Search for the cell housing the specified text and yield its (x, y) center coordinate. 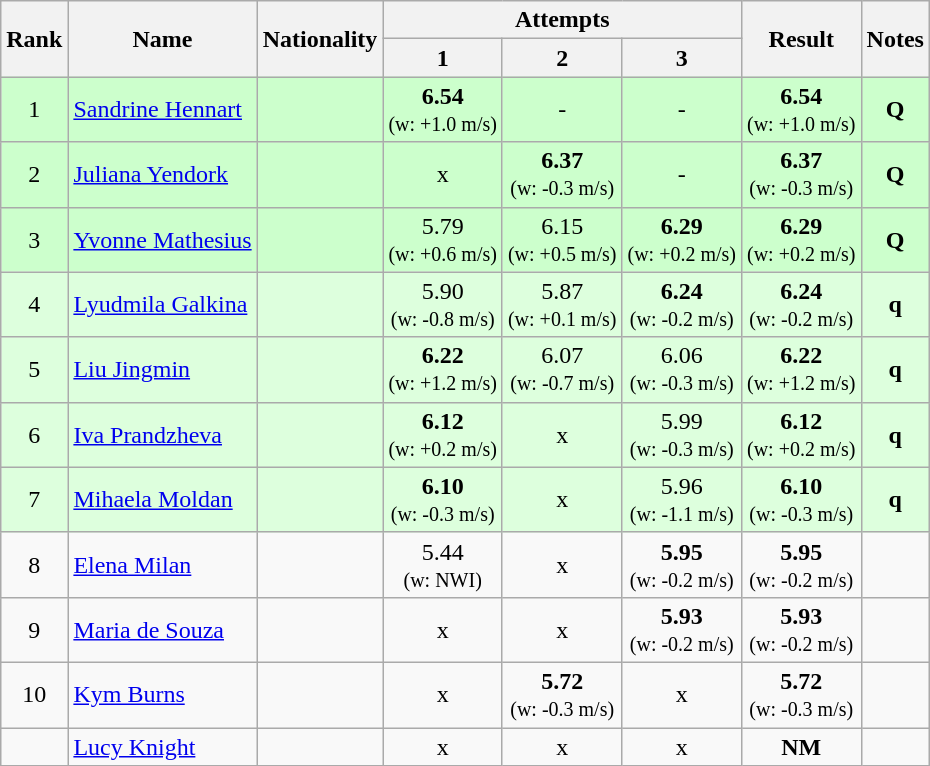
8 (34, 564)
Nationality (320, 39)
NM (801, 747)
6.37 (w: -0.3 m/s) (801, 174)
6.06(w: -0.3 m/s) (682, 370)
6.15(w: +0.5 m/s) (562, 240)
6.54(w: +1.0 m/s) (443, 110)
6 (34, 434)
6.24 (w: -0.2 m/s) (801, 304)
Liu Jingmin (162, 370)
Sandrine Hennart (162, 110)
5.96(w: -1.1 m/s) (682, 500)
Yvonne Mathesius (162, 240)
6.12(w: +0.2 m/s) (443, 434)
6.29(w: +0.2 m/s) (682, 240)
Elena Milan (162, 564)
5.93(w: -0.2 m/s) (682, 630)
5 (34, 370)
5.99(w: -0.3 m/s) (682, 434)
6.07(w: -0.7 m/s) (562, 370)
Attempts (562, 20)
Name (162, 39)
Notes (895, 39)
4 (34, 304)
Juliana Yendork (162, 174)
6.24(w: -0.2 m/s) (682, 304)
6.22(w: +1.2 m/s) (443, 370)
6.12 (w: +0.2 m/s) (801, 434)
Maria de Souza (162, 630)
6.10(w: -0.3 m/s) (443, 500)
Rank (34, 39)
5.95 (w: -0.2 m/s) (801, 564)
5.90(w: -0.8 m/s) (443, 304)
5.72 (w: -0.3 m/s) (801, 694)
5.87(w: +0.1 m/s) (562, 304)
Kym Burns (162, 694)
7 (34, 500)
6.37(w: -0.3 m/s) (562, 174)
6.54 (w: +1.0 m/s) (801, 110)
Mihaela Moldan (162, 500)
6.29 (w: +0.2 m/s) (801, 240)
9 (34, 630)
5.44(w: NWI) (443, 564)
10 (34, 694)
Lyudmila Galkina (162, 304)
Result (801, 39)
Iva Prandzheva (162, 434)
5.95(w: -0.2 m/s) (682, 564)
5.72(w: -0.3 m/s) (562, 694)
5.93 (w: -0.2 m/s) (801, 630)
6.10 (w: -0.3 m/s) (801, 500)
Lucy Knight (162, 747)
5.79(w: +0.6 m/s) (443, 240)
6.22 (w: +1.2 m/s) (801, 370)
